Capture the cell that displays the provided text and extract its (X, Y) central coordinate. 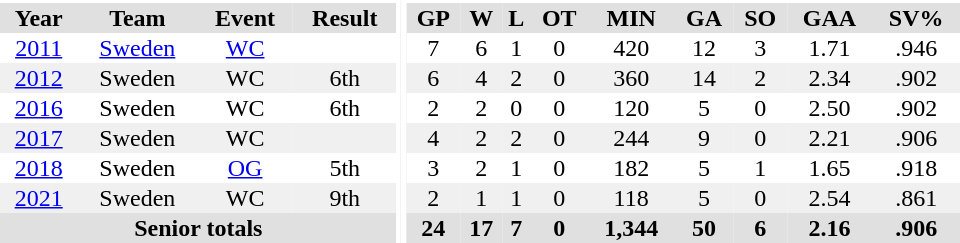
14 (704, 78)
1,344 (632, 228)
2.50 (830, 108)
W (482, 18)
SO (760, 18)
118 (632, 198)
2017 (38, 138)
.861 (916, 198)
2.54 (830, 198)
2.21 (830, 138)
Senior totals (198, 228)
2012 (38, 78)
MIN (632, 18)
2.16 (830, 228)
Event (245, 18)
SV% (916, 18)
17 (482, 228)
24 (434, 228)
.946 (916, 48)
2.34 (830, 78)
2016 (38, 108)
9th (345, 198)
50 (704, 228)
2018 (38, 168)
Team (137, 18)
120 (632, 108)
360 (632, 78)
Result (345, 18)
9 (704, 138)
1.65 (830, 168)
2011 (38, 48)
L (516, 18)
.918 (916, 168)
420 (632, 48)
244 (632, 138)
GAA (830, 18)
Year (38, 18)
12 (704, 48)
5th (345, 168)
GP (434, 18)
182 (632, 168)
OT (560, 18)
OG (245, 168)
2021 (38, 198)
1.71 (830, 48)
GA (704, 18)
